Scan for the cell matching the given text and deliver its [x, y] coordinate at center. 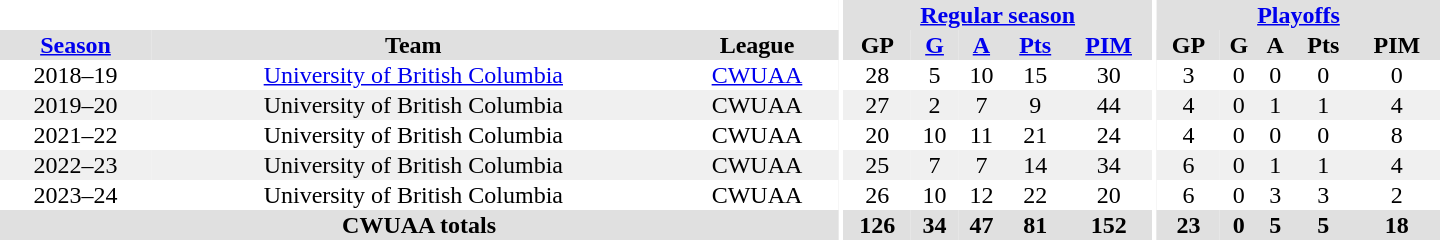
18 [1397, 225]
26 [877, 195]
Season [76, 45]
28 [877, 75]
11 [982, 135]
CWUAA totals [419, 225]
44 [1109, 105]
25 [877, 165]
22 [1036, 195]
15 [1036, 75]
9 [1036, 105]
Team [414, 45]
2019–20 [76, 105]
27 [877, 105]
12 [982, 195]
126 [877, 225]
21 [1036, 135]
2018–19 [76, 75]
Playoffs [1298, 15]
8 [1397, 135]
152 [1109, 225]
23 [1188, 225]
47 [982, 225]
81 [1036, 225]
Regular season [997, 15]
14 [1036, 165]
30 [1109, 75]
24 [1109, 135]
2023–24 [76, 195]
2021–22 [76, 135]
2022–23 [76, 165]
League [758, 45]
